Determine the (X, Y) coordinate at the center of the cell enclosing the given text.  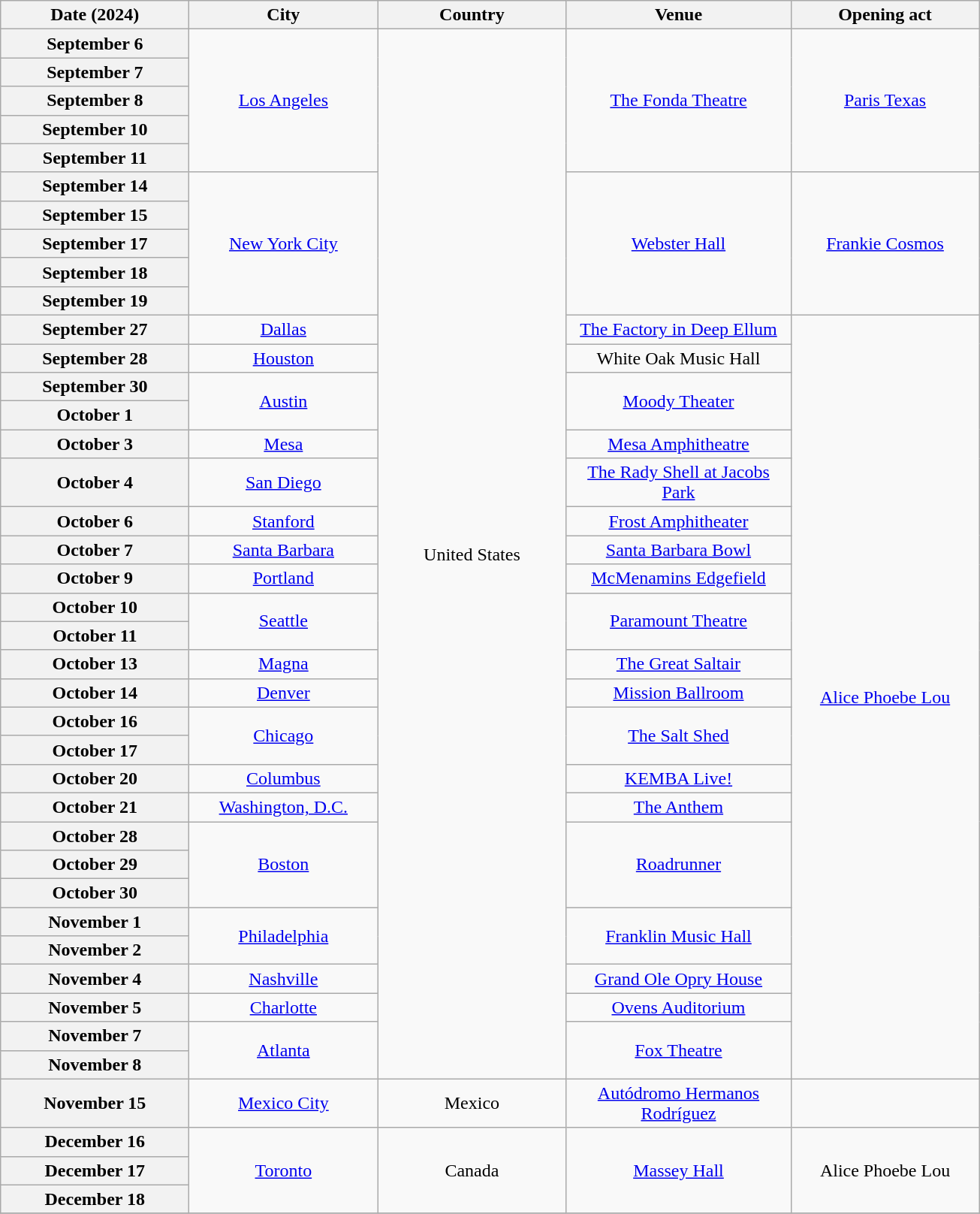
New York City (284, 243)
October 4 (95, 482)
October 11 (95, 636)
Date (2024) (95, 15)
November 1 (95, 922)
September 8 (95, 101)
Franklin Music Hall (679, 936)
Denver (284, 693)
October 28 (95, 836)
November 15 (95, 1103)
Mesa (284, 444)
Magna (284, 664)
KEMBA Live! (679, 778)
September 7 (95, 72)
September 27 (95, 329)
Frankie Cosmos (885, 243)
The Rady Shell at Jacobs Park (679, 482)
December 18 (95, 1199)
October 1 (95, 415)
Portland (284, 578)
Massey Hall (679, 1170)
Stanford (284, 521)
The Fonda Theatre (679, 101)
September 19 (95, 300)
Atlanta (284, 1050)
October 30 (95, 893)
Autódromo Hermanos Rodríguez (679, 1103)
Grand Ole Opry House (679, 979)
December 16 (95, 1142)
October 16 (95, 721)
The Factory in Deep Ellum (679, 329)
Frost Amphitheater (679, 521)
September 28 (95, 358)
September 17 (95, 243)
The Anthem (679, 807)
Charlotte (284, 1007)
Washington, D.C. (284, 807)
The Salt Shed (679, 735)
Chicago (284, 735)
Santa Barbara (284, 550)
Boston (284, 865)
United States (472, 554)
November 2 (95, 950)
Austin (284, 401)
Moody Theater (679, 401)
Philadelphia (284, 936)
October 13 (95, 664)
Santa Barbara Bowl (679, 550)
September 18 (95, 272)
Roadrunner (679, 865)
September 10 (95, 129)
Los Angeles (284, 101)
Opening act (885, 15)
December 17 (95, 1170)
Canada (472, 1170)
October 29 (95, 865)
Ovens Auditorium (679, 1007)
November 5 (95, 1007)
Webster Hall (679, 243)
Mexico (472, 1103)
October 3 (95, 444)
McMenamins Edgefield (679, 578)
Columbus (284, 778)
September 11 (95, 158)
November 4 (95, 979)
October 6 (95, 521)
Paris Texas (885, 101)
The Great Saltair (679, 664)
Mexico City (284, 1103)
September 6 (95, 44)
November 7 (95, 1036)
October 9 (95, 578)
October 10 (95, 607)
September 14 (95, 186)
Venue (679, 15)
Fox Theatre (679, 1050)
Paramount Theatre (679, 621)
October 20 (95, 778)
Houston (284, 358)
City (284, 15)
White Oak Music Hall (679, 358)
October 7 (95, 550)
Toronto (284, 1170)
Nashville (284, 979)
San Diego (284, 482)
Mesa Amphitheatre (679, 444)
Country (472, 15)
November 8 (95, 1065)
September 15 (95, 215)
October 14 (95, 693)
September 30 (95, 387)
October 21 (95, 807)
Seattle (284, 621)
October 17 (95, 750)
Mission Ballroom (679, 693)
Dallas (284, 329)
